For the text-containing cell, return its midpoint in [X, Y] coordinate format. 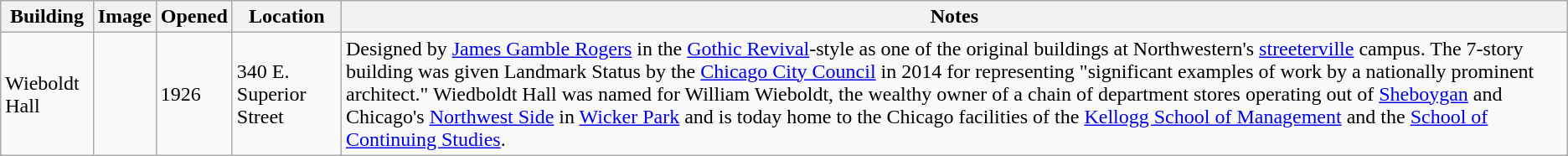
1926 [194, 94]
Wieboldt Hall [47, 94]
340 E. Superior Street [286, 94]
Opened [194, 17]
Building [47, 17]
Notes [954, 17]
Image [124, 17]
Location [286, 17]
